For the text-containing cell, return its midpoint in (x, y) coordinate format. 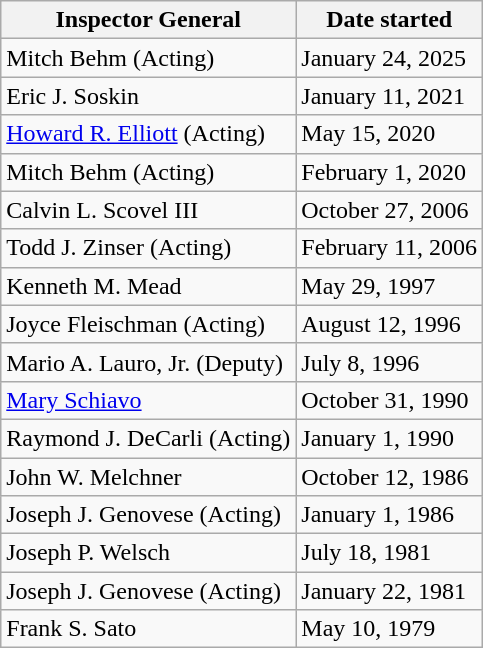
Joseph P. Welsch (148, 553)
January 22, 1981 (390, 591)
Calvin L. Scovel III (148, 210)
January 1, 1986 (390, 515)
Kenneth M. Mead (148, 286)
May 10, 1979 (390, 629)
Inspector General (148, 20)
Howard R. Elliott (Acting) (148, 134)
February 1, 2020 (390, 172)
Todd J. Zinser (Acting) (148, 248)
October 12, 1986 (390, 477)
January 11, 2021 (390, 96)
Date started (390, 20)
Joyce Fleischman (Acting) (148, 324)
May 15, 2020 (390, 134)
Raymond J. DeCarli (Acting) (148, 438)
January 1, 1990 (390, 438)
John W. Melchner (148, 477)
Mario A. Lauro, Jr. (Deputy) (148, 362)
July 18, 1981 (390, 553)
February 11, 2006 (390, 248)
Mary Schiavo (148, 400)
May 29, 1997 (390, 286)
August 12, 1996 (390, 324)
October 31, 1990 (390, 400)
October 27, 2006 (390, 210)
January 24, 2025 (390, 58)
Eric J. Soskin (148, 96)
Frank S. Sato (148, 629)
July 8, 1996 (390, 362)
